Find where the given text appears and provide that cell's center as [X, Y] coordinate. 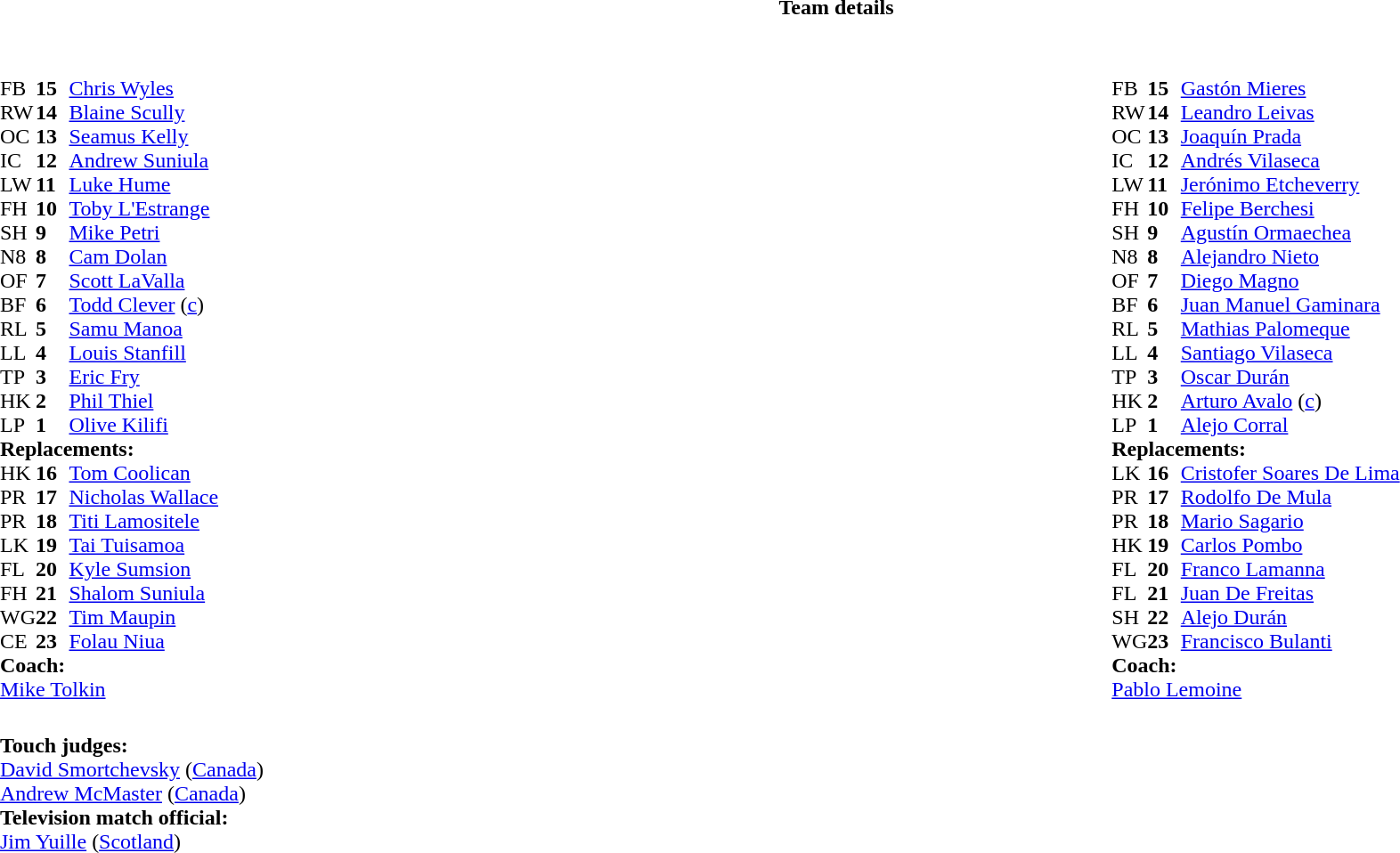
Joaquín Prada [1290, 137]
Diego Magno [1290, 281]
Pablo Lemoine [1256, 689]
Juan Manuel Gaminara [1290, 305]
Eric Fry [143, 378]
Chris Wyles [143, 89]
Franco Lamanna [1290, 570]
Oscar Durán [1290, 378]
Titi Lamositele [143, 522]
Jerónimo Etcheverry [1290, 185]
Kyle Sumsion [143, 570]
Andrés Vilaseca [1290, 160]
Agustín Ormaechea [1290, 233]
Folau Niua [143, 641]
Mike Petri [143, 233]
Tai Tuisamoa [143, 545]
Todd Clever (c) [143, 305]
Luke Hume [143, 185]
Carlos Pombo [1290, 545]
Alejo Durán [1290, 618]
Arturo Avalo (c) [1290, 401]
Alejo Corral [1290, 426]
Tom Coolican [143, 474]
Samu Manoa [143, 329]
CE [18, 641]
Cam Dolan [143, 256]
Shalom Suniula [143, 593]
Toby L'Estrange [143, 208]
Blaine Scully [143, 112]
Santiago Vilaseca [1290, 353]
Alejandro Nieto [1290, 256]
Phil Thiel [143, 401]
Tim Maupin [143, 618]
Francisco Bulanti [1290, 641]
Gastón Mieres [1290, 89]
Cristofer Soares De Lima [1290, 474]
Mario Sagario [1290, 522]
Mathias Palomeque [1290, 329]
Scott LaValla [143, 281]
Andrew Suniula [143, 160]
Mike Tolkin [109, 689]
Rodolfo De Mula [1290, 497]
Olive Kilifi [143, 426]
Felipe Berchesi [1290, 208]
Juan De Freitas [1290, 593]
Louis Stanfill [143, 353]
Leandro Leivas [1290, 112]
Seamus Kelly [143, 137]
Nicholas Wallace [143, 497]
